Determine the [x, y] coordinate at the center of the cell enclosing the given text.  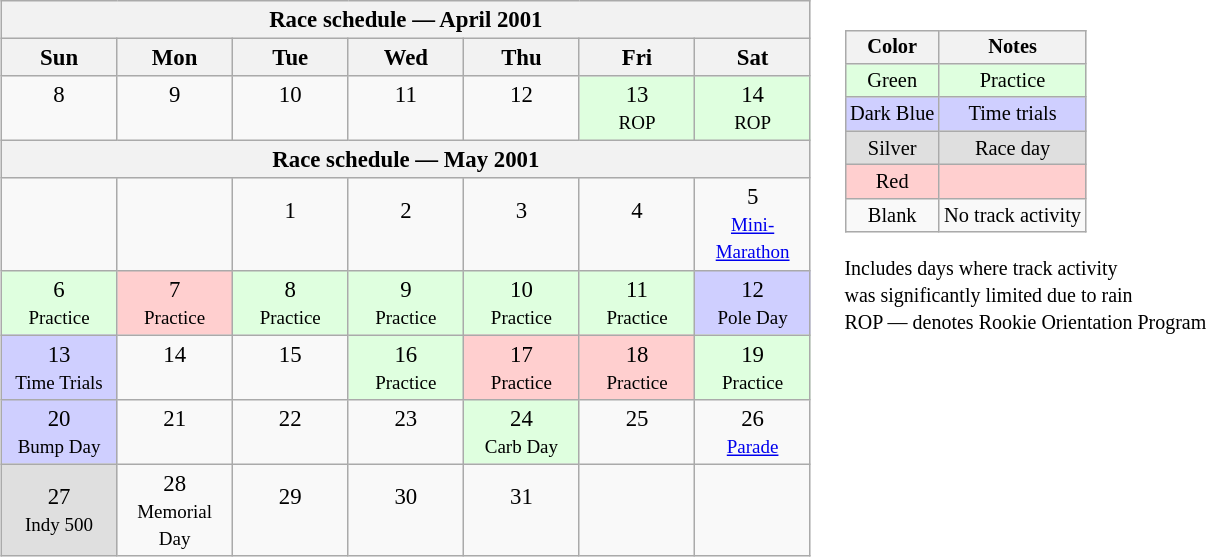
Race day [1012, 148]
Race schedule — May 2001 [406, 160]
No track activity [1012, 215]
Red [892, 182]
20Bump Day [59, 432]
2 [406, 224]
10Practice [522, 302]
26Parade [753, 432]
Silver [892, 148]
10 [290, 108]
16Practice [406, 368]
21 [175, 432]
17Practice [522, 368]
Green [892, 81]
11 [406, 108]
Wed [406, 58]
Fri [637, 58]
8Practice [290, 302]
8 [59, 108]
Thu [522, 58]
31 [522, 510]
22 [290, 432]
12 [522, 108]
Mon [175, 58]
Dark Blue [892, 114]
7Practice [175, 302]
Notes [1012, 47]
19Practice [753, 368]
13ROP [637, 108]
Color [892, 47]
Tue [290, 58]
Practice [1012, 81]
1 [290, 224]
5Mini-Marathon [753, 224]
27Indy 500 [59, 510]
Sat [753, 58]
28Memorial Day [175, 510]
9Practice [406, 302]
18Practice [637, 368]
6Practice [59, 302]
Time trials [1012, 114]
Race schedule — April 2001 [406, 20]
Blank [892, 215]
9 [175, 108]
11Practice [637, 302]
14 [175, 368]
30 [406, 510]
4 [637, 224]
3 [522, 224]
23 [406, 432]
13Time Trials [59, 368]
25 [637, 432]
24Carb Day [522, 432]
12Pole Day [753, 302]
14ROP [753, 108]
Sun [59, 58]
29 [290, 510]
15 [290, 368]
